Search for the cell housing the specified text and yield its (X, Y) center coordinate. 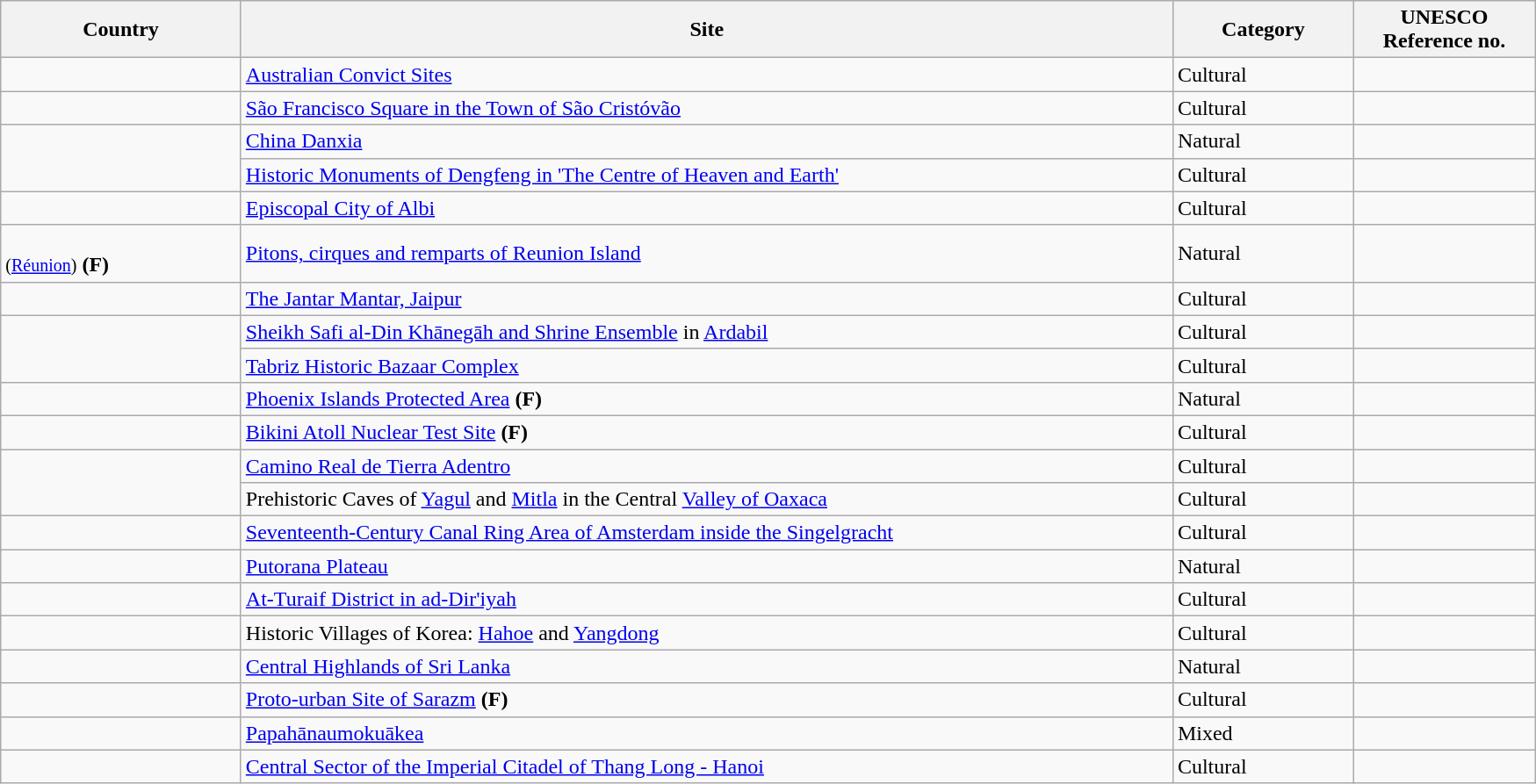
Camino Real de Tierra Adentro (706, 466)
Tabriz Historic Bazaar Complex (706, 365)
Category (1263, 30)
Episcopal City of Albi (706, 208)
Sheikh Safi al-Din Khānegāh and Shrine Ensemble in Ardabil (706, 332)
Putorana Plateau (706, 566)
Central Highlands of Sri Lanka (706, 666)
Site (706, 30)
(Réunion) (F) (121, 253)
Seventeenth-Century Canal Ring Area of Amsterdam inside the Singelgracht (706, 533)
Phoenix Islands Protected Area (F) (706, 399)
China Danxia (706, 141)
São Francisco Square in the Town of São Cristóvão (706, 108)
Historic Villages of Korea: Hahoe and Yangdong (706, 633)
Bikini Atoll Nuclear Test Site (F) (706, 432)
UNESCO Reference no. (1444, 30)
Central Sector of the Imperial Citadel of Thang Long - Hanoi (706, 766)
Mixed (1263, 733)
Papahānaumokuākea (706, 733)
Prehistoric Caves of Yagul and Mitla in the Central Valley of Oaxaca (706, 500)
Australian Convict Sites (706, 75)
Historic Monuments of Dengfeng in 'The Centre of Heaven and Earth' (706, 175)
Proto-urban Site of Sarazm (F) (706, 700)
At-Turaif District in ad-Dir'iyah (706, 600)
Pitons, cirques and remparts of Reunion Island (706, 253)
The Jantar Mantar, Jaipur (706, 298)
Country (121, 30)
